Locate the cell with the specified text and output its (X, Y) center coordinate. 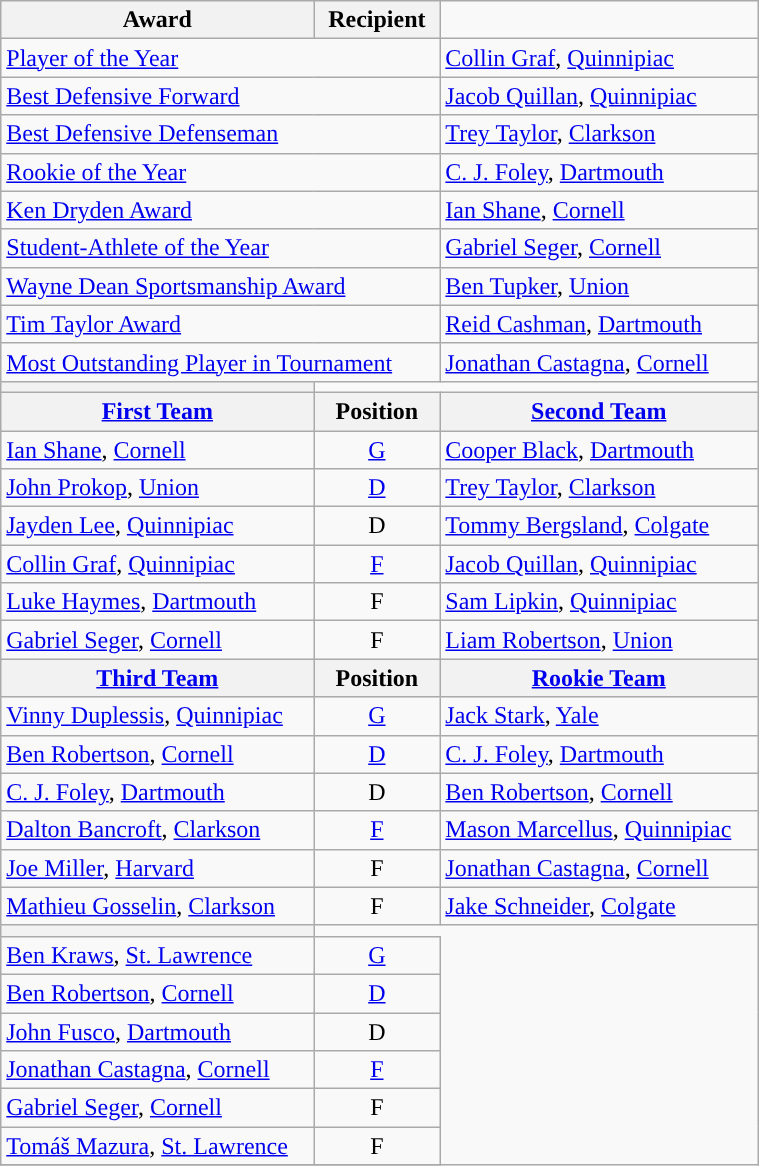
Mason Marcellus, Quinnipiac (599, 830)
Ken Dryden Award (220, 210)
Jayden Lee, Quinnipiac (158, 526)
Second Team (599, 411)
Dalton Bancroft, Clarkson (158, 830)
Best Defensive Defenseman (220, 134)
Joe Miller, Harvard (158, 868)
Ben Tupker, Union (599, 286)
Most Outstanding Player in Tournament (220, 362)
Player of the Year (220, 58)
John Fusco, Dartmouth (158, 1031)
Rookie Team (599, 678)
First Team (158, 411)
Tommy Bergsland, Colgate (599, 526)
Rookie of the Year (220, 172)
John Prokop, Union (158, 488)
Jack Stark, Yale (599, 716)
Mathieu Gosselin, Clarkson (158, 906)
Recipient (377, 20)
Cooper Black, Dartmouth (599, 449)
Tomáš Mazura, St. Lawrence (158, 1146)
Third Team (158, 678)
Wayne Dean Sportsmanship Award (220, 286)
Jake Schneider, Colgate (599, 906)
Luke Haymes, Dartmouth (158, 602)
Student-Athlete of the Year (220, 248)
Tim Taylor Award (220, 324)
Best Defensive Forward (220, 96)
Award (158, 20)
Reid Cashman, Dartmouth (599, 324)
Vinny Duplessis, Quinnipiac (158, 716)
Sam Lipkin, Quinnipiac (599, 602)
Liam Robertson, Union (599, 640)
Ben Kraws, St. Lawrence (158, 955)
